Detect which cell encompasses the target text, then output its [x, y] center coordinate. 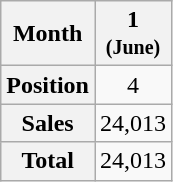
1(June) [132, 34]
Month [48, 34]
4 [132, 85]
Sales [48, 123]
Total [48, 161]
Position [48, 85]
